Provide the [x, y] coordinate of the cell's center where the given text is located.  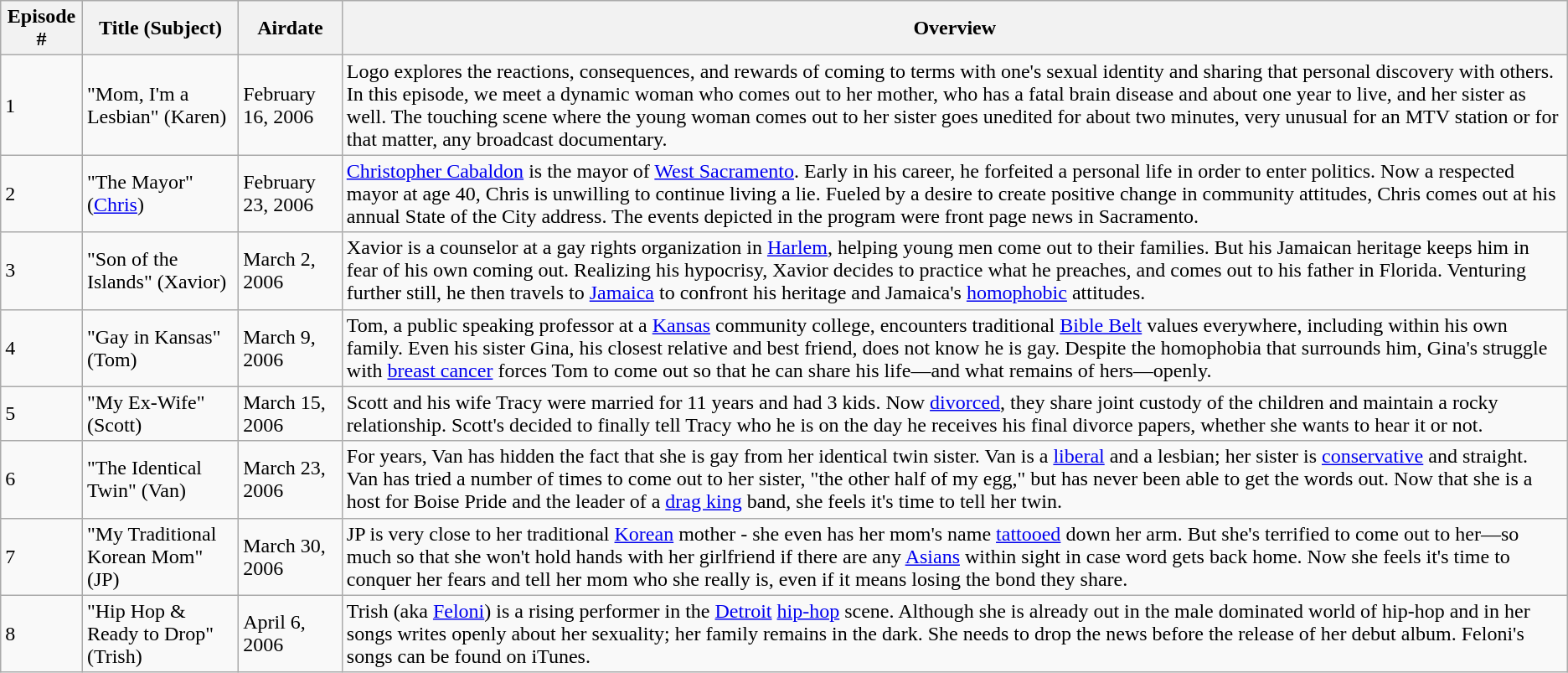
2 [42, 194]
"My Traditional Korean Mom" (JP) [160, 557]
Title (Subject) [160, 28]
February 16, 2006 [291, 106]
4 [42, 348]
"The Identical Twin" (Van) [160, 479]
"Hip Hop & Ready to Drop" (Trish) [160, 634]
March 2, 2006 [291, 271]
"Gay in Kansas" (Tom) [160, 348]
March 23, 2006 [291, 479]
"The Mayor" (Chris) [160, 194]
"Son of the Islands" (Xavior) [160, 271]
March 30, 2006 [291, 557]
3 [42, 271]
March 9, 2006 [291, 348]
April 6, 2006 [291, 634]
5 [42, 414]
1 [42, 106]
Airdate [291, 28]
February 23, 2006 [291, 194]
6 [42, 479]
Episode # [42, 28]
7 [42, 557]
"Mom, I'm a Lesbian" (Karen) [160, 106]
8 [42, 634]
March 15, 2006 [291, 414]
Overview [955, 28]
"My Ex-Wife" (Scott) [160, 414]
